Extract the [x, y] coordinate from the center of the cell holding the provided text.  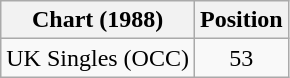
Position [241, 20]
53 [241, 58]
UK Singles (OCC) [98, 58]
Chart (1988) [98, 20]
